Determine the (X, Y) coordinate at the center of the cell enclosing the given text.  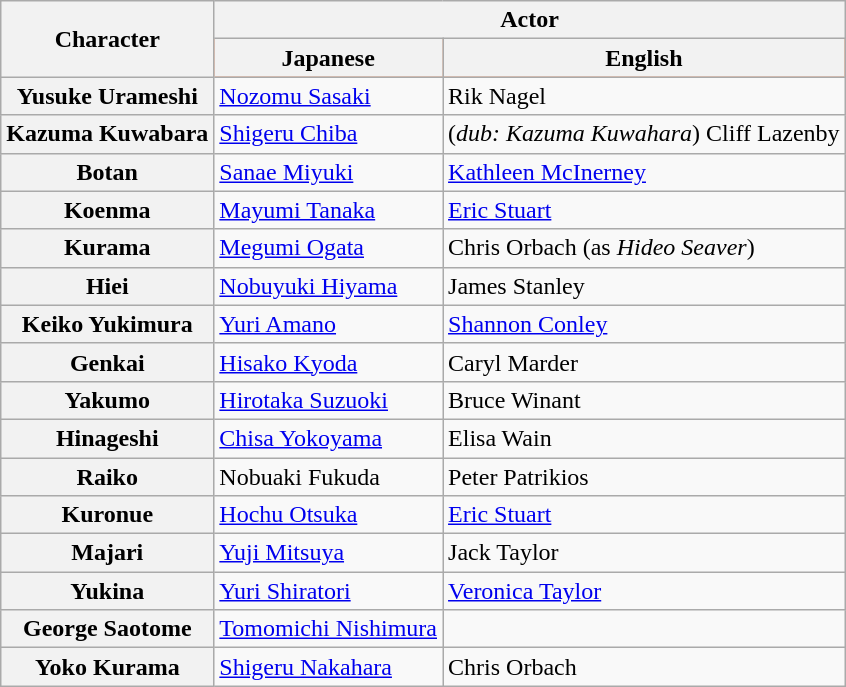
Yoko Kurama (108, 667)
George Saotome (108, 629)
Yuri Shiratori (328, 591)
Kuronue (108, 515)
Nozomu Sasaki (328, 96)
Hochu Otsuka (328, 515)
Yuri Amano (328, 324)
Actor (530, 20)
Yusuke Urameshi (108, 96)
Yukina (108, 591)
Shannon Conley (644, 324)
Hisako Kyoda (328, 362)
Nobuaki Fukuda (328, 477)
Caryl Marder (644, 362)
Shigeru Chiba (328, 134)
Yuji Mitsuya (328, 553)
Sanae Miyuki (328, 172)
Chris Orbach (as Hideo Seaver) (644, 248)
Nobuyuki Hiyama (328, 286)
Bruce Winant (644, 400)
Raiko (108, 477)
Hinageshi (108, 438)
James Stanley (644, 286)
Hirotaka Suzuoki (328, 400)
Megumi Ogata (328, 248)
Mayumi Tanaka (328, 210)
Kurama (108, 248)
Tomomichi Nishimura (328, 629)
Peter Patrikios (644, 477)
Kazuma Kuwabara (108, 134)
Veronica Taylor (644, 591)
Botan (108, 172)
Hiei (108, 286)
Rik Nagel (644, 96)
Majari (108, 553)
Elisa Wain (644, 438)
Yakumo (108, 400)
Koenma (108, 210)
Keiko Yukimura (108, 324)
(dub: Kazuma Kuwahara) Cliff Lazenby (644, 134)
Character (108, 39)
Kathleen McInerney (644, 172)
English (644, 58)
Chisa Yokoyama (328, 438)
Jack Taylor (644, 553)
Shigeru Nakahara (328, 667)
Japanese (328, 58)
Genkai (108, 362)
Chris Orbach (644, 667)
